Return (x, y) of the center of cell containing provided text 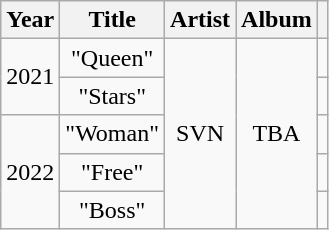
SVN (200, 134)
"Queen" (112, 58)
Album (277, 20)
"Stars" (112, 96)
"Boss" (112, 210)
Artist (200, 20)
Year (30, 20)
"Woman" (112, 134)
2021 (30, 77)
"Free" (112, 172)
2022 (30, 172)
Title (112, 20)
TBA (277, 134)
